Return the [X, Y] coordinate for the center point of the cell that contains the specified text.  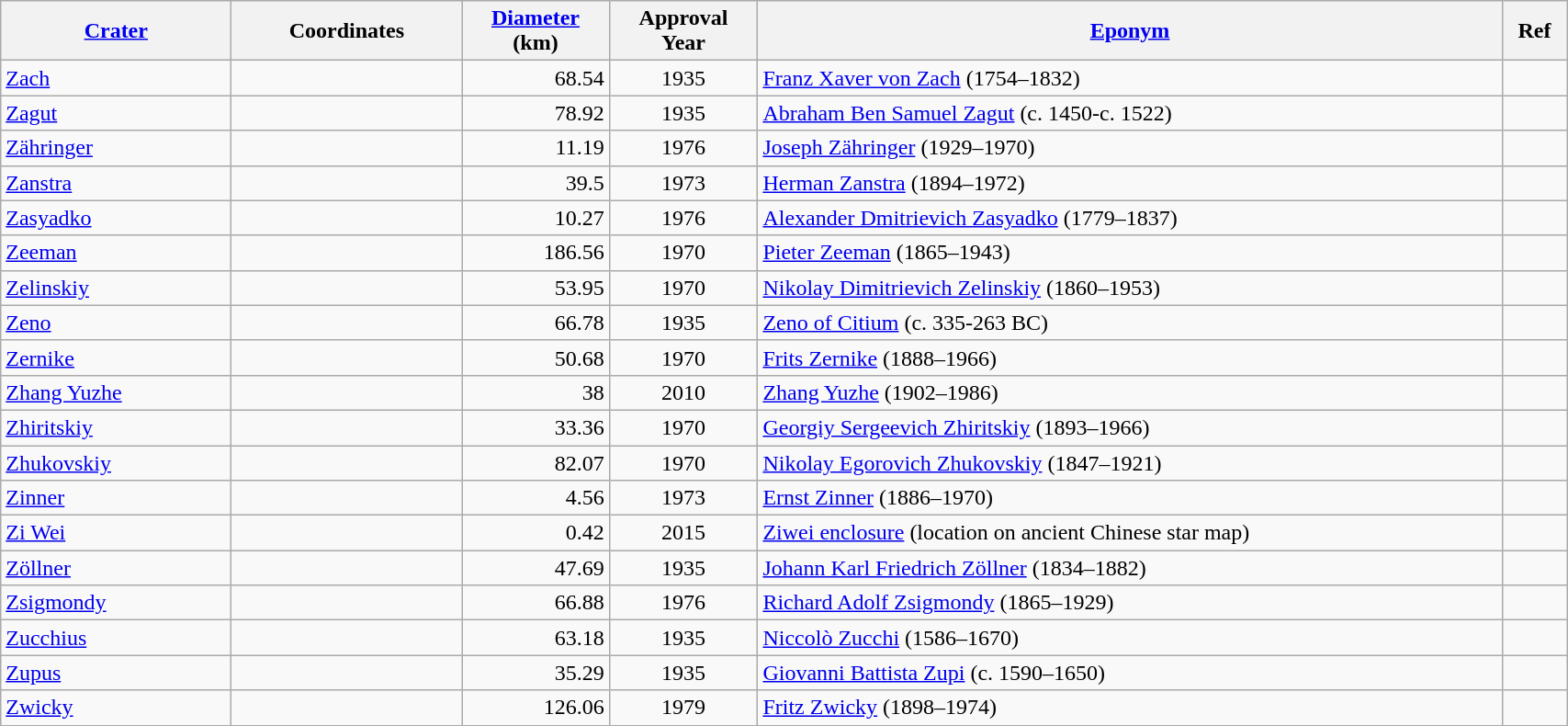
Zähringer [116, 148]
Zernike [116, 357]
Zasyadko [116, 218]
63.18 [536, 638]
0.42 [536, 533]
Ref [1534, 31]
Zhang Yuzhe [116, 392]
Pieter Zeeman (1865–1943) [1130, 253]
Franz Xaver von Zach (1754–1832) [1130, 78]
1979 [683, 708]
38 [536, 392]
Zeeman [116, 253]
Nikolay Egorovich Zhukovskiy (1847–1921) [1130, 462]
2010 [683, 392]
Zupus [116, 673]
Richard Adolf Zsigmondy (1865–1929) [1130, 603]
Giovanni Battista Zupi (c. 1590–1650) [1130, 673]
78.92 [536, 113]
39.5 [536, 183]
Abraham Ben Samuel Zagut (c. 1450-c. 1522) [1130, 113]
126.06 [536, 708]
Zsigmondy [116, 603]
Zhang Yuzhe (1902–1986) [1130, 392]
33.36 [536, 427]
Crater [116, 31]
Herman Zanstra (1894–1972) [1130, 183]
ApprovalYear [683, 31]
2015 [683, 533]
47.69 [536, 568]
68.54 [536, 78]
Ernst Zinner (1886–1970) [1130, 498]
Zeno of Citium (c. 335-263 BC) [1130, 323]
Alexander Dmitrievich Zasyadko (1779–1837) [1130, 218]
Zelinskiy [116, 288]
11.19 [536, 148]
Zwicky [116, 708]
Zagut [116, 113]
Zeno [116, 323]
Zach [116, 78]
Zinner [116, 498]
50.68 [536, 357]
4.56 [536, 498]
66.78 [536, 323]
186.56 [536, 253]
Joseph Zähringer (1929–1970) [1130, 148]
Georgiy Sergeevich Zhiritskiy (1893–1966) [1130, 427]
Frits Zernike (1888–1966) [1130, 357]
Nikolay Dimitrievich Zelinskiy (1860–1953) [1130, 288]
82.07 [536, 462]
Johann Karl Friedrich Zöllner (1834–1882) [1130, 568]
35.29 [536, 673]
Zhiritskiy [116, 427]
Zanstra [116, 183]
Eponym [1130, 31]
Zi Wei [116, 533]
10.27 [536, 218]
Fritz Zwicky (1898–1974) [1130, 708]
Diameter(km) [536, 31]
66.88 [536, 603]
Zucchius [116, 638]
Coordinates [347, 31]
Ziwei enclosure (location on ancient Chinese star map) [1130, 533]
Zhukovskiy [116, 462]
Zöllner [116, 568]
Niccolò Zucchi (1586–1670) [1130, 638]
53.95 [536, 288]
